Search for the cell housing the specified text and yield its (X, Y) center coordinate. 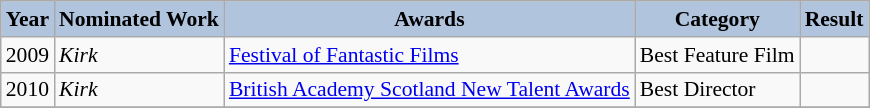
Category (718, 19)
Festival of Fantastic Films (430, 55)
Year (28, 19)
2010 (28, 90)
2009 (28, 55)
British Academy Scotland New Talent Awards (430, 90)
Best Feature Film (718, 55)
Nominated Work (139, 19)
Best Director (718, 90)
Result (834, 19)
Awards (430, 19)
